Search for the cell housing the specified text and yield its [X, Y] center coordinate. 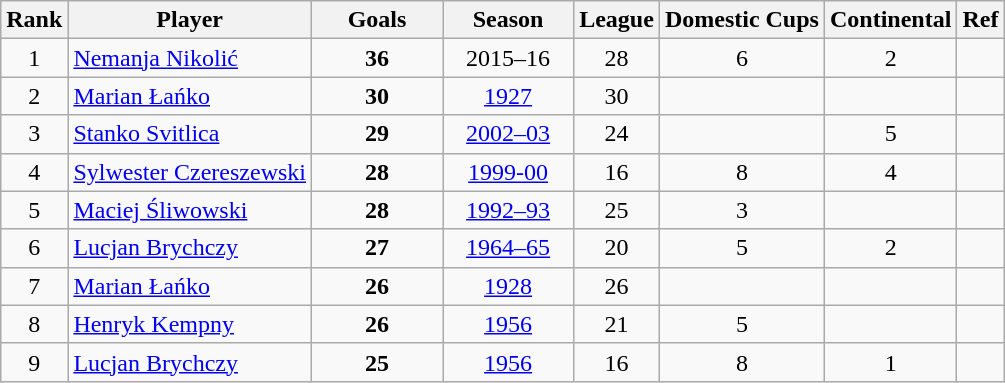
29 [378, 134]
Nemanja Nikolić [190, 58]
Season [508, 20]
Continental [890, 20]
27 [378, 248]
Sylwester Czereszewski [190, 172]
1964–65 [508, 248]
League [617, 20]
7 [34, 286]
9 [34, 362]
Stanko Svitlica [190, 134]
1928 [508, 286]
Maciej Śliwowski [190, 210]
Goals [378, 20]
20 [617, 248]
Rank [34, 20]
Henryk Kempny [190, 324]
2015–16 [508, 58]
21 [617, 324]
1992–93 [508, 210]
1927 [508, 96]
1999-00 [508, 172]
24 [617, 134]
Domestic Cups [742, 20]
36 [378, 58]
2002–03 [508, 134]
Player [190, 20]
Ref [980, 20]
